Locate the cell with the specified text and output its [X, Y] center coordinate. 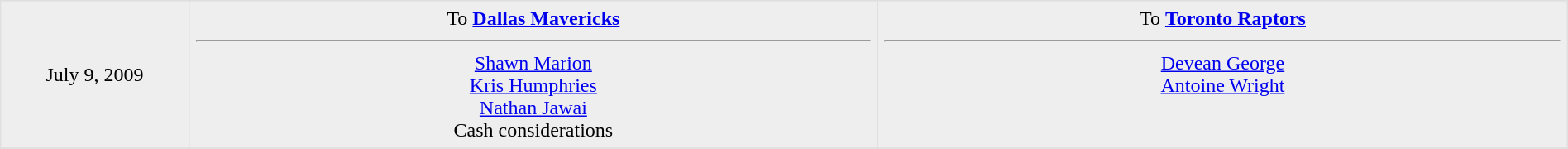
To Dallas MavericksShawn MarionKris HumphriesNathan JawaiCash considerations [533, 74]
July 9, 2009 [94, 74]
To Toronto RaptorsDevean GeorgeAntoine Wright [1223, 74]
